Return [x, y] of the center of cell containing provided text 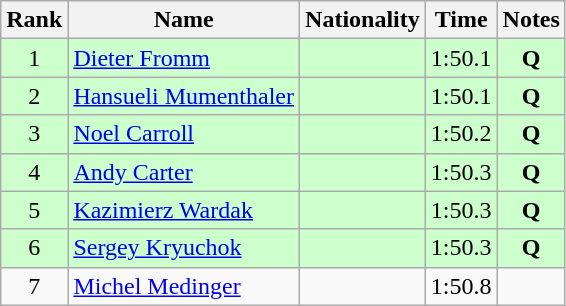
Name [184, 20]
6 [34, 248]
Hansueli Mumenthaler [184, 96]
1:50.2 [461, 134]
Michel Medinger [184, 286]
Nationality [363, 20]
3 [34, 134]
2 [34, 96]
Notes [531, 20]
1 [34, 58]
Noel Carroll [184, 134]
7 [34, 286]
Andy Carter [184, 172]
5 [34, 210]
Kazimierz Wardak [184, 210]
Rank [34, 20]
1:50.8 [461, 286]
Time [461, 20]
Sergey Kryuchok [184, 248]
Dieter Fromm [184, 58]
4 [34, 172]
